Extract the (x, y) coordinate from the center of the cell holding the provided text.  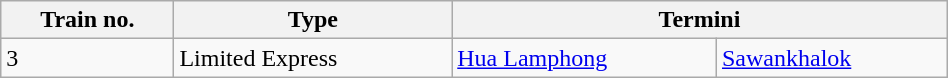
Train no. (88, 20)
Type (313, 20)
Sawankhalok (832, 58)
Termini (700, 20)
3 (88, 58)
Hua Lamphong (584, 58)
Limited Express (313, 58)
